Identify which cell holds the provided text, then report its (X, Y) central coordinate. 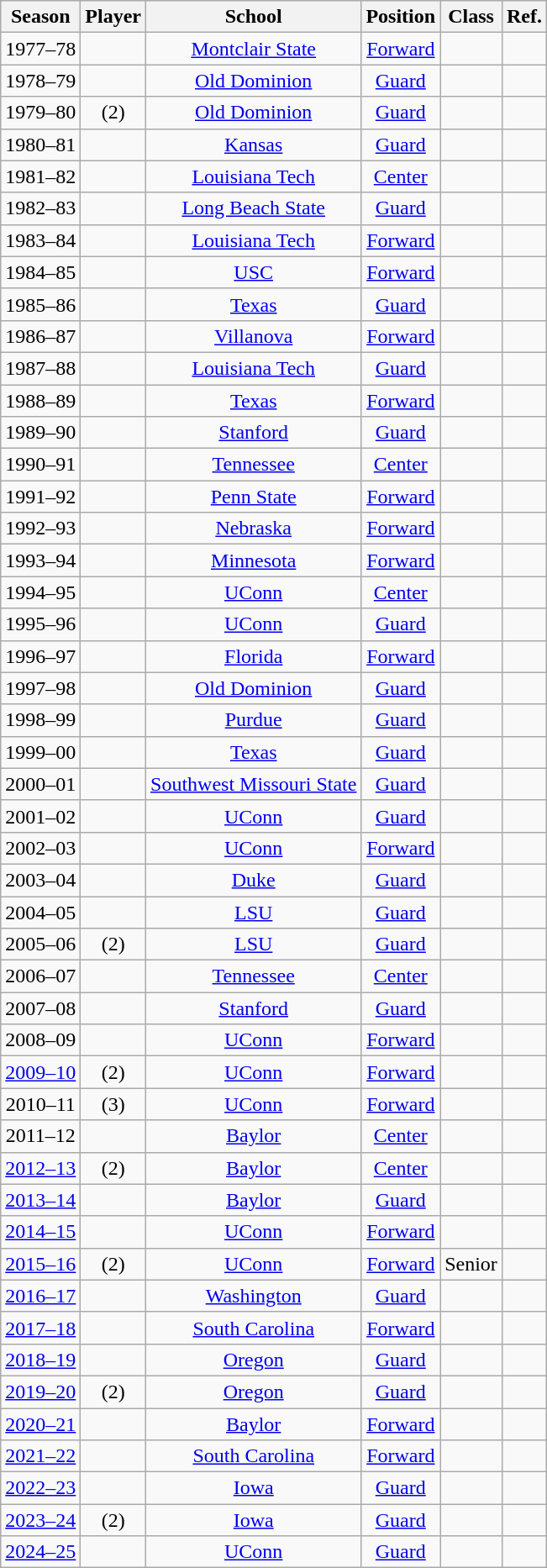
Duke (254, 880)
2017–18 (40, 1328)
1980–81 (40, 145)
Nebraska (254, 529)
1987–88 (40, 368)
Florida (254, 656)
1999–00 (40, 752)
Ref. (524, 17)
Senior (471, 1264)
USC (254, 272)
Class (471, 17)
2004–05 (40, 912)
2003–04 (40, 880)
1978–79 (40, 81)
2000–01 (40, 784)
1983–84 (40, 240)
Season (40, 17)
1989–90 (40, 433)
1988–89 (40, 401)
1979–80 (40, 113)
2019–20 (40, 1392)
Purdue (254, 720)
2022–23 (40, 1488)
1997–98 (40, 688)
1996–97 (40, 656)
2015–16 (40, 1264)
2009–10 (40, 1072)
1986–87 (40, 336)
1982–83 (40, 208)
Penn State (254, 497)
Player (113, 17)
2016–17 (40, 1296)
Long Beach State (254, 208)
Southwest Missouri State (254, 784)
Minnesota (254, 560)
Villanova (254, 336)
1991–92 (40, 497)
2023–24 (40, 1520)
2021–22 (40, 1456)
2001–02 (40, 816)
1992–93 (40, 529)
2024–25 (40, 1552)
1990–91 (40, 465)
1977–78 (40, 49)
1981–82 (40, 176)
2011–12 (40, 1136)
Position (401, 17)
1984–85 (40, 272)
2014–15 (40, 1232)
1985–86 (40, 304)
1994–95 (40, 592)
2018–19 (40, 1360)
2008–09 (40, 1040)
2005–06 (40, 944)
1998–99 (40, 720)
2006–07 (40, 976)
2010–11 (40, 1104)
2013–14 (40, 1200)
2012–13 (40, 1168)
Washington (254, 1296)
Montclair State (254, 49)
2020–21 (40, 1424)
1993–94 (40, 560)
2002–03 (40, 848)
Kansas (254, 145)
2007–08 (40, 1008)
(3) (113, 1104)
School (254, 17)
1995–96 (40, 624)
